Determine the [x, y] coordinate at the center of the cell enclosing the given text.  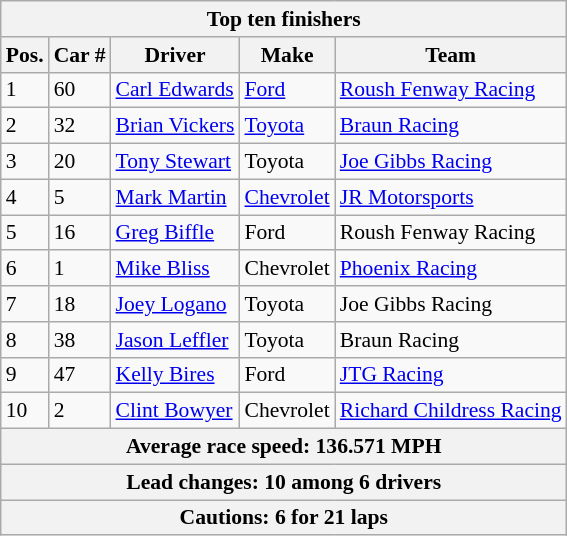
JR Motorsports [451, 197]
4 [25, 197]
18 [80, 304]
Car # [80, 55]
10 [25, 411]
Clint Bowyer [176, 411]
Richard Childress Racing [451, 411]
8 [25, 340]
3 [25, 162]
Top ten finishers [284, 19]
Greg Biffle [176, 233]
Jason Leffler [176, 340]
9 [25, 375]
Brian Vickers [176, 126]
Average race speed: 136.571 MPH [284, 447]
Make [286, 55]
7 [25, 304]
16 [80, 233]
Mark Martin [176, 197]
Phoenix Racing [451, 269]
Pos. [25, 55]
Driver [176, 55]
Mike Bliss [176, 269]
60 [80, 90]
Kelly Bires [176, 375]
Cautions: 6 for 21 laps [284, 518]
Team [451, 55]
Carl Edwards [176, 90]
Lead changes: 10 among 6 drivers [284, 482]
38 [80, 340]
6 [25, 269]
JTG Racing [451, 375]
Tony Stewart [176, 162]
47 [80, 375]
32 [80, 126]
20 [80, 162]
Joey Logano [176, 304]
